Determine the (X, Y) coordinate at the center of the cell enclosing the given text.  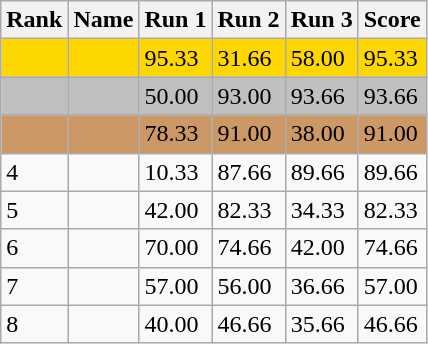
31.66 (248, 58)
8 (34, 324)
40.00 (176, 324)
35.66 (322, 324)
36.66 (322, 286)
Rank (34, 20)
Name (104, 20)
87.66 (248, 172)
Run 1 (176, 20)
5 (34, 210)
70.00 (176, 248)
78.33 (176, 134)
7 (34, 286)
4 (34, 172)
Run 2 (248, 20)
38.00 (322, 134)
10.33 (176, 172)
56.00 (248, 286)
Run 3 (322, 20)
93.00 (248, 96)
Score (392, 20)
58.00 (322, 58)
6 (34, 248)
50.00 (176, 96)
34.33 (322, 210)
